Identify which cell holds the provided text, then report its (X, Y) central coordinate. 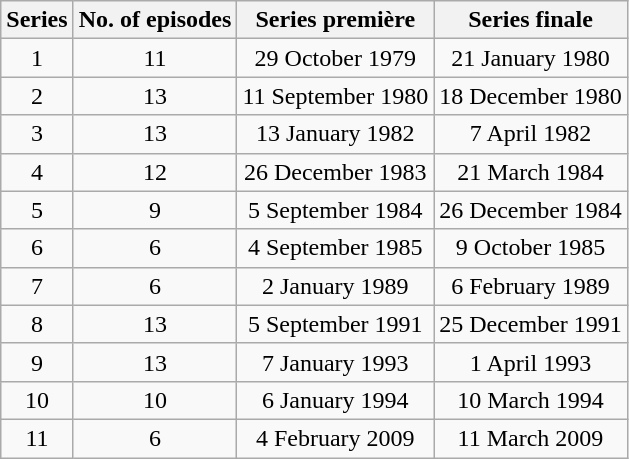
Series première (336, 20)
Series (37, 20)
8 (37, 324)
26 December 1983 (336, 172)
29 October 1979 (336, 58)
12 (155, 172)
4 (37, 172)
Series finale (531, 20)
2 (37, 96)
21 March 1984 (531, 172)
25 December 1991 (531, 324)
7 (37, 286)
11 March 2009 (531, 438)
21 January 1980 (531, 58)
6 February 1989 (531, 286)
6 January 1994 (336, 400)
11 September 1980 (336, 96)
5 (37, 210)
5 September 1991 (336, 324)
5 September 1984 (336, 210)
No. of episodes (155, 20)
26 December 1984 (531, 210)
2 January 1989 (336, 286)
18 December 1980 (531, 96)
9 October 1985 (531, 248)
7 April 1982 (531, 134)
1 April 1993 (531, 362)
1 (37, 58)
10 March 1994 (531, 400)
13 January 1982 (336, 134)
7 January 1993 (336, 362)
4 September 1985 (336, 248)
3 (37, 134)
4 February 2009 (336, 438)
